Provide the (X, Y) coordinate of the cell's center where the given text is located.  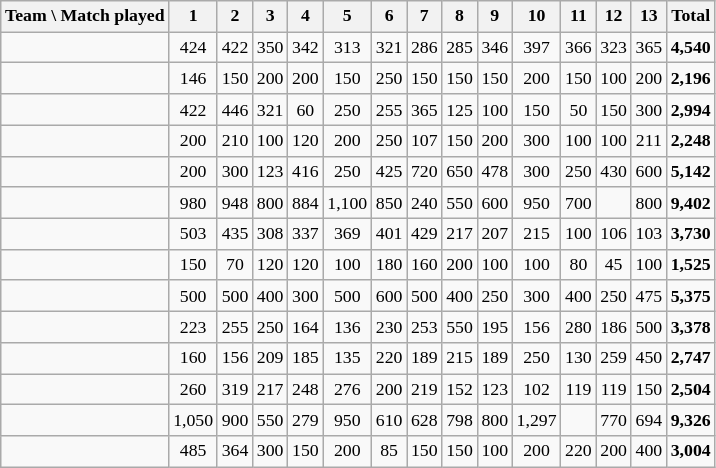
610 (388, 420)
430 (614, 172)
948 (234, 202)
435 (234, 234)
5,375 (690, 296)
694 (648, 420)
350 (270, 48)
425 (388, 172)
280 (578, 326)
219 (424, 390)
152 (460, 390)
180 (388, 264)
3,378 (690, 326)
650 (460, 172)
186 (614, 326)
102 (536, 390)
313 (348, 48)
209 (270, 358)
7 (424, 16)
364 (234, 452)
319 (234, 390)
478 (494, 172)
2,248 (690, 140)
798 (460, 420)
Team \ Match played (85, 16)
401 (388, 234)
146 (194, 78)
369 (348, 234)
4,540 (690, 48)
5,142 (690, 172)
1 (194, 16)
286 (424, 48)
248 (306, 390)
240 (424, 202)
285 (460, 48)
164 (306, 326)
485 (194, 452)
720 (424, 172)
4 (306, 16)
342 (306, 48)
884 (306, 202)
980 (194, 202)
12 (614, 16)
11 (578, 16)
2,196 (690, 78)
424 (194, 48)
700 (578, 202)
503 (194, 234)
475 (648, 296)
259 (614, 358)
2,504 (690, 390)
9,402 (690, 202)
223 (194, 326)
230 (388, 326)
8 (460, 16)
2,994 (690, 110)
279 (306, 420)
260 (194, 390)
1,100 (348, 202)
429 (424, 234)
103 (648, 234)
106 (614, 234)
446 (234, 110)
1,050 (194, 420)
1,525 (690, 264)
125 (460, 110)
195 (494, 326)
70 (234, 264)
107 (424, 140)
3,730 (690, 234)
135 (348, 358)
628 (424, 420)
2 (234, 16)
85 (388, 452)
450 (648, 358)
253 (424, 326)
850 (388, 202)
50 (578, 110)
900 (234, 420)
397 (536, 48)
185 (306, 358)
5 (348, 16)
13 (648, 16)
3 (270, 16)
346 (494, 48)
211 (648, 140)
770 (614, 420)
3,004 (690, 452)
366 (578, 48)
2,747 (690, 358)
80 (578, 264)
45 (614, 264)
308 (270, 234)
1,297 (536, 420)
60 (306, 110)
210 (234, 140)
337 (306, 234)
323 (614, 48)
10 (536, 16)
9,326 (690, 420)
Total (690, 16)
130 (578, 358)
6 (388, 16)
276 (348, 390)
136 (348, 326)
416 (306, 172)
9 (494, 16)
207 (494, 234)
